Extract the [x, y] coordinate from the center of the cell holding the provided text.  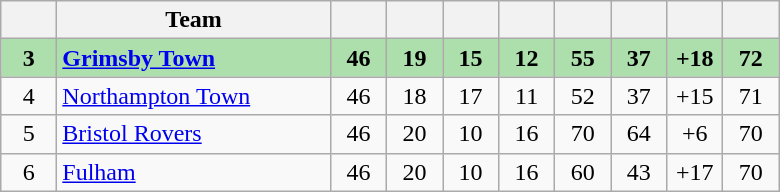
+18 [695, 58]
72 [751, 58]
Fulham [194, 172]
19 [414, 58]
Team [194, 20]
3 [29, 58]
4 [29, 96]
12 [527, 58]
+6 [695, 134]
Northampton Town [194, 96]
17 [470, 96]
Bristol Rovers [194, 134]
+15 [695, 96]
60 [583, 172]
52 [583, 96]
71 [751, 96]
11 [527, 96]
43 [639, 172]
6 [29, 172]
Grimsby Town [194, 58]
64 [639, 134]
15 [470, 58]
+17 [695, 172]
18 [414, 96]
55 [583, 58]
5 [29, 134]
